Return the (x, y) coordinate for the center point of the cell that contains the specified text.  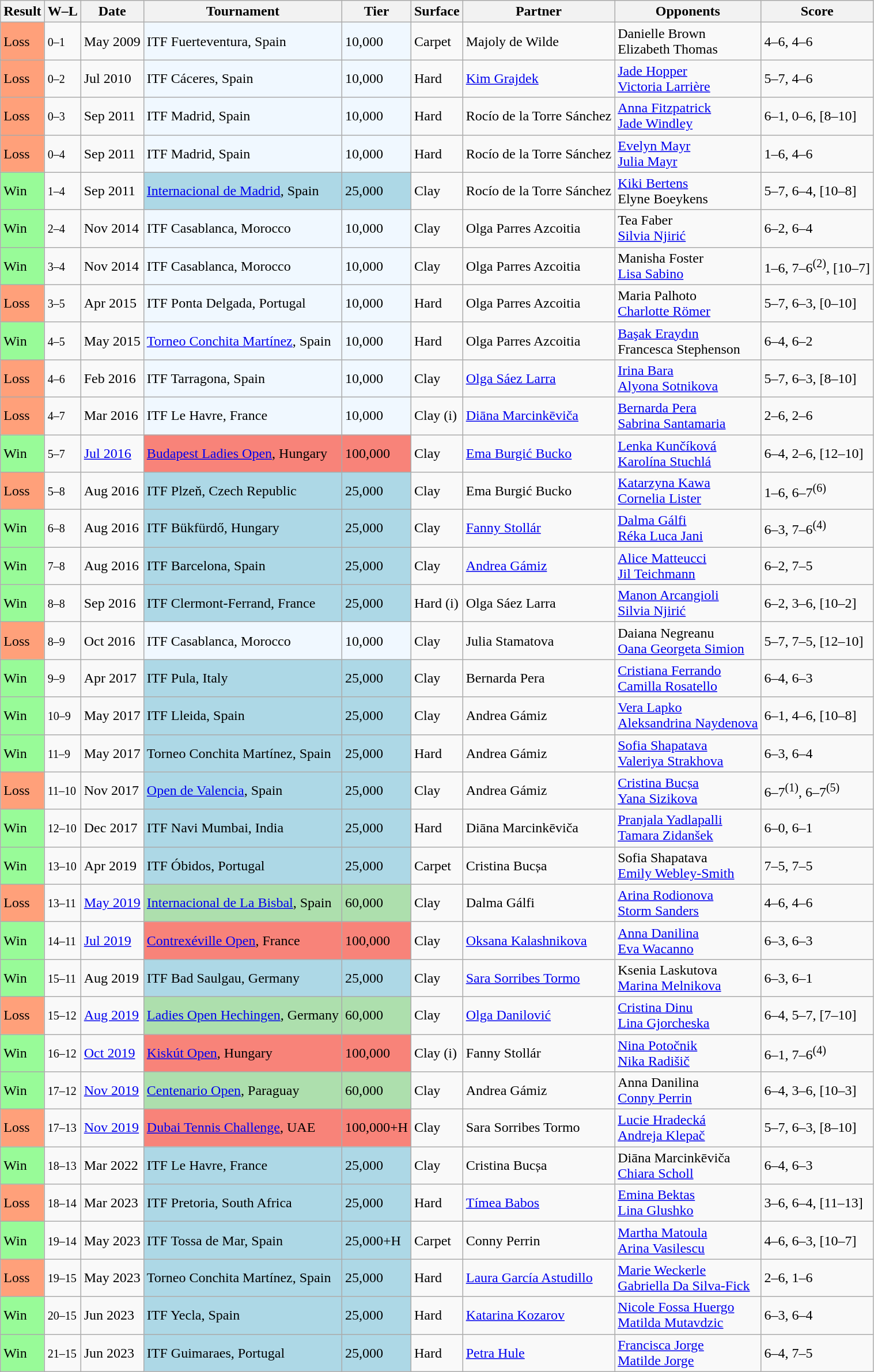
W–L (62, 12)
Nina Potočnik Nika Radišič (688, 1053)
6–0, 6–1 (817, 828)
Apr 2017 (112, 679)
Dalma Gálfi (539, 903)
6–4, 7–5 (817, 1352)
7–5, 7–5 (817, 865)
ITF Pula, Italy (243, 679)
6–2, 6–4 (817, 228)
Mar 2023 (112, 1203)
Manisha Foster Lisa Sabino (688, 266)
3–4 (62, 266)
Cristina Dinu Lina Gjorcheska (688, 1015)
6–2, 7–5 (817, 566)
3–6, 6–4, [11–13] (817, 1203)
6–4, 2–6, [12–10] (817, 453)
Internacional de Madrid, Spain (243, 191)
Kiskút Open, Hungary (243, 1053)
4–5 (62, 341)
6–3, 6–3 (817, 940)
May 2009 (112, 41)
Tournament (243, 12)
Vera Lapko Aleksandrina Naydenova (688, 715)
ITF Yecla, Spain (243, 1316)
ITF Navi Mumbai, India (243, 828)
Tier (377, 12)
Laura García Astudillo (539, 1278)
19–15 (62, 1278)
Hard (i) (437, 604)
Mar 2022 (112, 1166)
Apr 2015 (112, 303)
ITF Clermont-Ferrand, France (243, 604)
Francisca Jorge Matilde Jorge (688, 1352)
ITF Óbidos, Portugal (243, 865)
Lenka Kunčíková Karolína Stuchlá (688, 453)
Anna Fitzpatrick Jade Windley (688, 116)
6–2, 3–6, [10–2] (817, 604)
Bernarda Pera (539, 679)
0–3 (62, 116)
ITF Pretoria, South Africa (243, 1203)
6–4, 3–6, [10–3] (817, 1091)
Open de Valencia, Spain (243, 790)
3–5 (62, 303)
Result (22, 12)
16–12 (62, 1053)
Pranjala Yadlapalli Tamara Zidanšek (688, 828)
ITF Lleida, Spain (243, 715)
ITF Tarragona, Spain (243, 378)
0–4 (62, 153)
Cristina Bucșa Yana Sizikova (688, 790)
13–11 (62, 903)
Marie Weckerle Gabriella Da Silva-Fick (688, 1278)
4–6 (62, 378)
6–1, 7–6(4) (817, 1053)
Julia Stamatova (539, 640)
Sofia Shapatava Emily Webley-Smith (688, 865)
Budapest Ladies Open, Hungary (243, 453)
2–4 (62, 228)
6–4, 5–7, [7–10] (817, 1015)
Katarzyna Kawa Cornelia Lister (688, 491)
10–9 (62, 715)
Apr 2019 (112, 865)
6–3, 7–6(4) (817, 529)
Ksenia Laskutova Marina Melnikova (688, 978)
Ladies Open Hechingen, Germany (243, 1015)
Oct 2016 (112, 640)
Sep 2016 (112, 604)
18–13 (62, 1166)
Date (112, 12)
5–7 (62, 453)
ITF Bükfürdő, Hungary (243, 529)
2–6, 2–6 (817, 416)
Tímea Babos (539, 1203)
2–6, 1–6 (817, 1278)
Internacional de La Bisbal, Spain (243, 903)
12–10 (62, 828)
Diāna Marcinkēviča Chiara Scholl (688, 1166)
Jul 2010 (112, 78)
11–9 (62, 753)
Dubai Tennis Challenge, UAE (243, 1128)
Irina Bara Alyona Sotnikova (688, 378)
Olga Danilović (539, 1015)
1–4 (62, 191)
11–10 (62, 790)
ITF Plzeň, Czech Republic (243, 491)
5–7, 6–3, [0–10] (817, 303)
Opponents (688, 12)
Majoly de Wilde (539, 41)
14–11 (62, 940)
100,000+H (377, 1128)
7–8 (62, 566)
Arina Rodionova Storm Sanders (688, 903)
9–9 (62, 679)
6–1, 4–6, [10–8] (817, 715)
Danielle Brown Elizabeth Thomas (688, 41)
0–2 (62, 78)
17–12 (62, 1091)
Petra Hule (539, 1352)
17–13 (62, 1128)
13–10 (62, 865)
19–14 (62, 1241)
Alice Matteucci Jil Teichmann (688, 566)
ITF Tossa de Mar, Spain (243, 1241)
Cristiana Ferrando Camilla Rosatello (688, 679)
21–15 (62, 1352)
Katarina Kozarov (539, 1316)
ITF Guimaraes, Portugal (243, 1352)
Lucie Hradecká Andreja Klepač (688, 1128)
Oct 2019 (112, 1053)
6–3, 6–1 (817, 978)
May 2015 (112, 341)
May 2019 (112, 903)
Score (817, 12)
15–12 (62, 1015)
Oksana Kalashnikova (539, 940)
Başak Eraydın Francesca Stephenson (688, 341)
0–1 (62, 41)
Evelyn Mayr Julia Mayr (688, 153)
ITF Barcelona, Spain (243, 566)
1–6, 6–7(6) (817, 491)
Jul 2016 (112, 453)
ITF Ponta Delgada, Portugal (243, 303)
Dalma Gálfi Réka Luca Jani (688, 529)
ITF Cáceres, Spain (243, 78)
5–7, 6–4, [10–8] (817, 191)
Emina Bektas Lina Glushko (688, 1203)
Partner (539, 12)
Nicole Fossa Huergo Matilda Mutavdzic (688, 1316)
Martha Matoula Arina Vasilescu (688, 1241)
6–1, 0–6, [8–10] (817, 116)
Anna Danilina Eva Wacanno (688, 940)
Bernarda Pera Sabrina Santamaria (688, 416)
6–4, 6–2 (817, 341)
Daiana Negreanu Oana Georgeta Simion (688, 640)
6–7(1), 6–7(5) (817, 790)
Conny Perrin (539, 1241)
5–7, 7–5, [12–10] (817, 640)
Contrexéville Open, France (243, 940)
Maria Palhoto Charlotte Römer (688, 303)
Jade Hopper Victoria Larrière (688, 78)
Tea Faber Silvia Njirić (688, 228)
15–11 (62, 978)
1–6, 4–6 (817, 153)
Kim Grajdek (539, 78)
ITF Bad Saulgau, Germany (243, 978)
18–14 (62, 1203)
Centenario Open, Paraguay (243, 1091)
6–8 (62, 529)
Jul 2019 (112, 940)
4–6, 6–3, [10–7] (817, 1241)
Dec 2017 (112, 828)
Mar 2016 (112, 416)
Sofia Shapatava Valeriya Strakhova (688, 753)
8–8 (62, 604)
25,000+H (377, 1241)
Feb 2016 (112, 378)
5–8 (62, 491)
5–7, 4–6 (817, 78)
Kiki Bertens Elyne Boeykens (688, 191)
ITF Fuerteventura, Spain (243, 41)
Anna Danilina Conny Perrin (688, 1091)
4–7 (62, 416)
Surface (437, 12)
20–15 (62, 1316)
Nov 2017 (112, 790)
8–9 (62, 640)
Manon Arcangioli Silvia Njirić (688, 604)
1–6, 7–6(2), [10–7] (817, 266)
